Scan for the cell matching the given text and deliver its [x, y] coordinate at center. 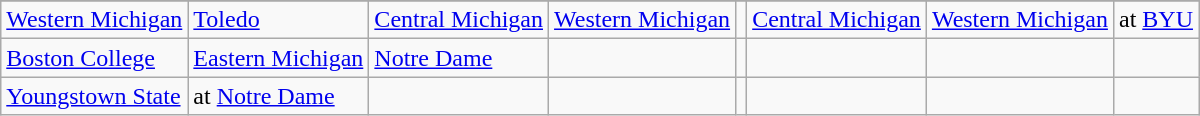
at Notre Dame [278, 96]
at BYU [1156, 20]
Boston College [94, 58]
Notre Dame [459, 58]
Toledo [278, 20]
Eastern Michigan [278, 58]
Youngstown State [94, 96]
